Scan for the cell matching the given text and deliver its (x, y) coordinate at center. 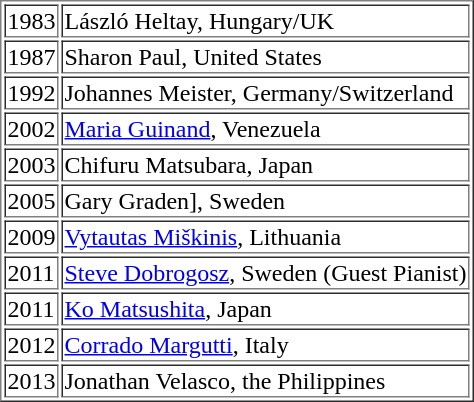
Johannes Meister, Germany/Switzerland (266, 92)
2002 (31, 128)
2005 (31, 200)
1983 (31, 20)
1987 (31, 56)
Sharon Paul, United States (266, 56)
2012 (31, 344)
Corrado Margutti, Italy (266, 344)
Chifuru Matsubara, Japan (266, 164)
László Heltay, Hungary/UK (266, 20)
Vytautas Miškinis, Lithuania (266, 236)
Ko Matsushita, Japan (266, 308)
Maria Guinand, Venezuela (266, 128)
1992 (31, 92)
Gary Graden], Sweden (266, 200)
Jonathan Velasco, the Philippines (266, 380)
2009 (31, 236)
Steve Dobrogosz, Sweden (Guest Pianist) (266, 272)
2013 (31, 380)
2003 (31, 164)
